Search for the cell housing the specified text and yield its (x, y) center coordinate. 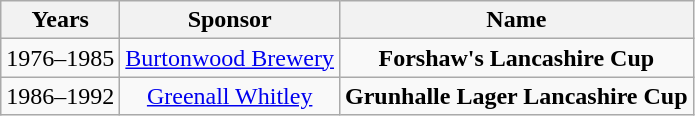
Burtonwood Brewery (230, 58)
1986–1992 (60, 96)
Grunhalle Lager Lancashire Cup (517, 96)
1976–1985 (60, 58)
Forshaw's Lancashire Cup (517, 58)
Name (517, 20)
Sponsor (230, 20)
Years (60, 20)
Greenall Whitley (230, 96)
